Detect which cell encompasses the target text, then output its (x, y) center coordinate. 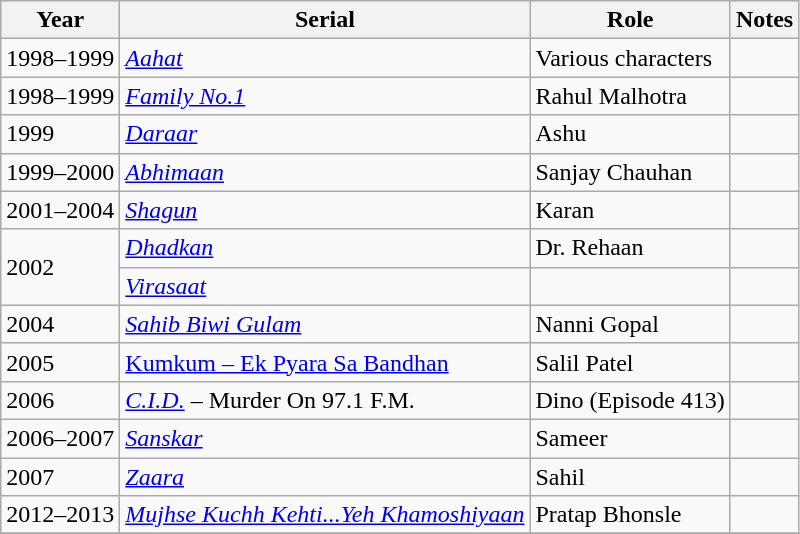
Virasaat (325, 286)
Notes (764, 20)
Zaara (325, 477)
2001–2004 (60, 210)
1999 (60, 134)
Mujhse Kuchh Kehti...Yeh Khamoshiyaan (325, 515)
Shagun (325, 210)
Sanskar (325, 438)
2006–2007 (60, 438)
1999–2000 (60, 172)
2005 (60, 362)
Family No.1 (325, 96)
C.I.D. – Murder On 97.1 F.M. (325, 400)
Dr. Rehaan (630, 248)
Sameer (630, 438)
Nanni Gopal (630, 324)
Sahil (630, 477)
Year (60, 20)
Aahat (325, 58)
Dino (Episode 413) (630, 400)
Abhimaan (325, 172)
2004 (60, 324)
Serial (325, 20)
Kumkum – Ek Pyara Sa Bandhan (325, 362)
Salil Patel (630, 362)
2006 (60, 400)
2007 (60, 477)
Sahib Biwi Gulam (325, 324)
Dhadkan (325, 248)
Various characters (630, 58)
2002 (60, 267)
Daraar (325, 134)
Ashu (630, 134)
Sanjay Chauhan (630, 172)
2012–2013 (60, 515)
Karan (630, 210)
Role (630, 20)
Pratap Bhonsle (630, 515)
Rahul Malhotra (630, 96)
